Detect which cell encompasses the target text, then output its [X, Y] center coordinate. 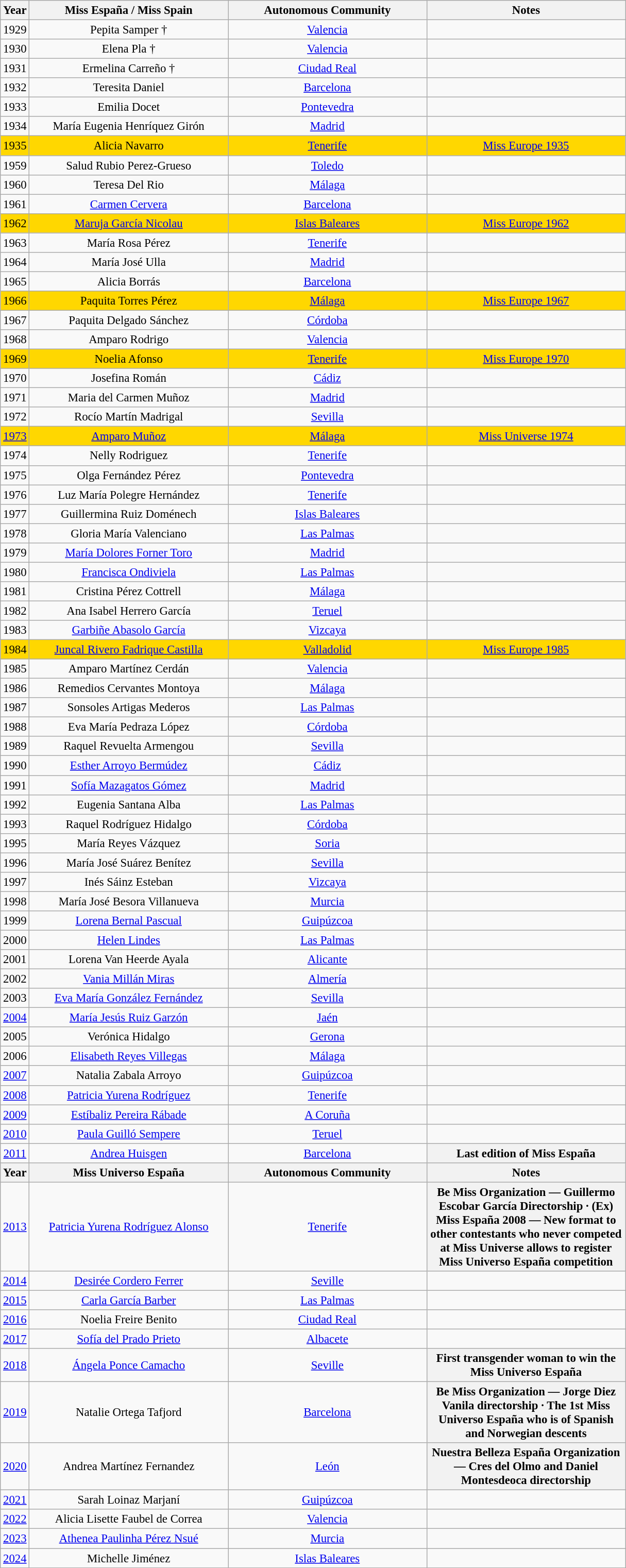
1929 [15, 30]
María Dolores Forner Toro [129, 553]
1966 [15, 301]
Miss Europe 1970 [526, 359]
1981 [15, 592]
1992 [15, 804]
Vania Millán Miras [129, 979]
1979 [15, 553]
1971 [15, 398]
María Jesús Ruiz Garzón [129, 1018]
Alicante [327, 959]
2020 [15, 1466]
First transgender woman to win the Miss Universo España [526, 1365]
1983 [15, 630]
Athenea Paulinha Pérez Nsué [129, 1539]
1997 [15, 882]
1977 [15, 514]
Ermelina Carreño † [129, 69]
1982 [15, 611]
1972 [15, 417]
1970 [15, 378]
Esther Arroyo Bermúdez [129, 766]
1995 [15, 843]
Francisca Ondiviela [129, 572]
1978 [15, 533]
Maria del Carmen Muñoz [129, 398]
2008 [15, 1095]
2024 [15, 1558]
Miss Universe 1974 [526, 436]
Rocío Martín Madrigal [129, 417]
Sofía del Prado Prieto [129, 1339]
Inés Sáinz Esteban [129, 882]
Toledo [327, 165]
Amparo Martínez Cerdán [129, 669]
Sonsoles Artigas Mederos [129, 707]
1974 [15, 456]
2011 [15, 1153]
Alicia Borrás [129, 281]
Carmen Cervera [129, 204]
Verónica Hidalgo [129, 1037]
2023 [15, 1539]
Miss Europe 1962 [526, 223]
1989 [15, 747]
Teresita Daniel [129, 88]
2002 [15, 979]
2007 [15, 1076]
María José Besora Villanueva [129, 901]
1998 [15, 901]
1973 [15, 436]
1959 [15, 165]
Soria [327, 843]
2000 [15, 940]
Raquel Revuelta Armengou [129, 747]
1961 [15, 204]
María Eugenia Henríquez Girón [129, 126]
1932 [15, 88]
Last edition of Miss España [526, 1153]
1996 [15, 863]
Lorena Bernal Pascual [129, 921]
León [327, 1466]
Juncal Rivero Fadrique Castilla [129, 650]
Gloria María Valenciano [129, 533]
Paquita Torres Pérez [129, 301]
Lorena Van Heerde Ayala [129, 959]
1991 [15, 785]
Eugenia Santana Alba [129, 804]
1934 [15, 126]
María José Ulla [129, 262]
Jaén [327, 1018]
Amparo Muñoz [129, 436]
2004 [15, 1018]
1976 [15, 495]
Elisabeth Reyes Villegas [129, 1056]
Be Miss Organization — Jorge Diez Vanila directorship · The 1st Miss Universo España who is of Spanish and Norwegian descents [526, 1413]
María Reyes Vázquez [129, 843]
Eva María González Fernández [129, 998]
Andrea Huisgen [129, 1153]
Guillermina Ruiz Doménech [129, 514]
Sofía Mazagatos Gómez [129, 785]
1988 [15, 727]
1993 [15, 824]
Michelle Jiménez [129, 1558]
Ángela Ponce Camacho [129, 1365]
1935 [15, 146]
Alicia Navarro [129, 146]
María José Suárez Benítez [129, 863]
1933 [15, 107]
Alicia Lisette Faubel de Correa [129, 1520]
1975 [15, 475]
1968 [15, 340]
1967 [15, 320]
Natalia Zabala Arroyo [129, 1076]
Pepita Samper † [129, 30]
Paquita Delgado Sánchez [129, 320]
Almería [327, 979]
Josefina Román [129, 378]
Paula Guilló Sempere [129, 1134]
1964 [15, 262]
Noelia Freire Benito [129, 1320]
Luz María Polegre Hernández [129, 495]
Cristina Pérez Cottrell [129, 592]
1930 [15, 49]
Miss Europe 1935 [526, 146]
2018 [15, 1365]
Salud Rubio Perez-Grueso [129, 165]
Emilia Docet [129, 107]
2005 [15, 1037]
2003 [15, 998]
2017 [15, 1339]
2016 [15, 1320]
Gerona [327, 1037]
Maruja García Nicolau [129, 223]
2001 [15, 959]
Noelia Afonso [129, 359]
1965 [15, 281]
2014 [15, 1281]
A Coruña [327, 1115]
1999 [15, 921]
2021 [15, 1500]
Ana Isabel Herrero García [129, 611]
Miss España / Miss Spain [129, 10]
Patricia Yurena Rodríguez [129, 1095]
Miss Universo España [129, 1173]
Miss Europe 1967 [526, 301]
Sarah Loinaz Marjaní [129, 1500]
1980 [15, 572]
Nuestra Belleza España Organization — Cres del Olmo and Daniel Montesdeoca directorship [526, 1466]
María Rosa Pérez [129, 243]
1931 [15, 69]
Carla García Barber [129, 1300]
Olga Fernández Pérez [129, 475]
2010 [15, 1134]
2019 [15, 1413]
Nelly Rodriguez [129, 456]
Amparo Rodrigo [129, 340]
2009 [15, 1115]
Patricia Yurena Rodríguez Alonso [129, 1226]
Remedios Cervantes Montoya [129, 688]
1986 [15, 688]
1984 [15, 650]
Natalie Ortega Tafjord [129, 1413]
1960 [15, 184]
1990 [15, 766]
1962 [15, 223]
1985 [15, 669]
2022 [15, 1520]
2013 [15, 1226]
Helen Lindes [129, 940]
2015 [15, 1300]
Garbiñe Abasolo García [129, 630]
Valladolid [327, 650]
2006 [15, 1056]
1963 [15, 243]
Desirée Cordero Ferrer [129, 1281]
Raquel Rodríguez Hidalgo [129, 824]
Eva María Pedraza López [129, 727]
1987 [15, 707]
1969 [15, 359]
Teresa Del Rio [129, 184]
Albacete [327, 1339]
Elena Pla † [129, 49]
Miss Europe 1985 [526, 650]
Estíbaliz Pereira Rábade [129, 1115]
Andrea Martínez Fernandez [129, 1466]
